Locate the cell with the specified text and output its (X, Y) center coordinate. 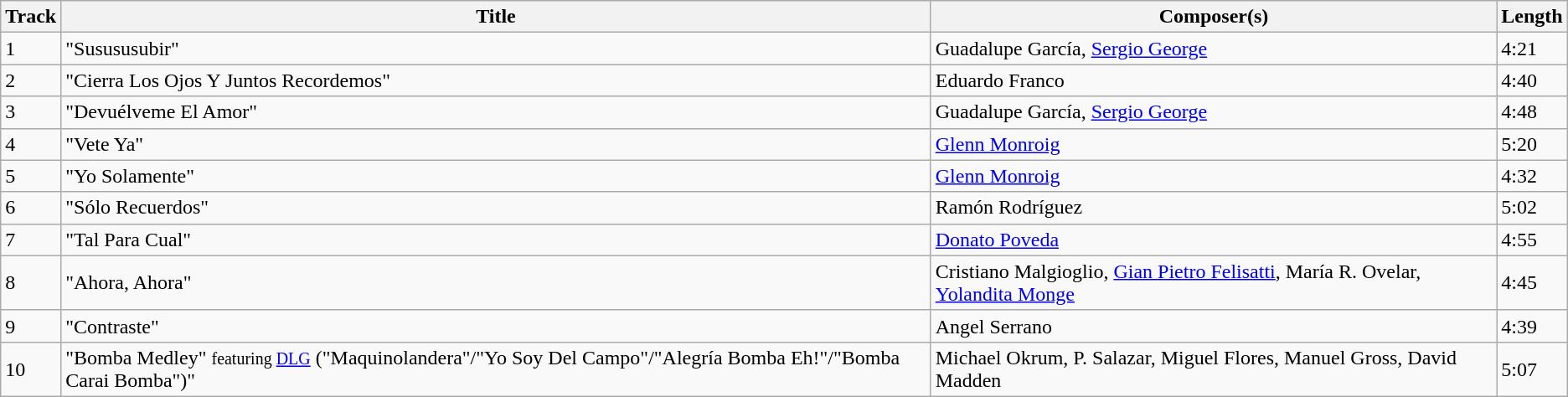
Length (1532, 17)
4 (31, 144)
10 (31, 369)
Michael Okrum, P. Salazar, Miguel Flores, Manuel Gross, David Madden (1214, 369)
4:45 (1532, 283)
5:02 (1532, 208)
5:07 (1532, 369)
4:48 (1532, 112)
"Sólo Recuerdos" (496, 208)
Donato Poveda (1214, 240)
4:40 (1532, 80)
Composer(s) (1214, 17)
Eduardo Franco (1214, 80)
Title (496, 17)
2 (31, 80)
3 (31, 112)
9 (31, 326)
4:39 (1532, 326)
"Devuélveme El Amor" (496, 112)
"Contraste" (496, 326)
"Ahora, Ahora" (496, 283)
Angel Serrano (1214, 326)
7 (31, 240)
Cristiano Malgioglio, Gian Pietro Felisatti, María R. Ovelar, Yolandita Monge (1214, 283)
5:20 (1532, 144)
5 (31, 176)
"Bomba Medley" featuring DLG ("Maquinolandera"/"Yo Soy Del Campo"/"Alegría Bomba Eh!"/"Bomba Carai Bomba")" (496, 369)
"Susususubir" (496, 49)
Track (31, 17)
"Cierra Los Ojos Y Juntos Recordemos" (496, 80)
6 (31, 208)
Ramón Rodríguez (1214, 208)
1 (31, 49)
"Yo Solamente" (496, 176)
4:55 (1532, 240)
8 (31, 283)
"Tal Para Cual" (496, 240)
4:21 (1532, 49)
4:32 (1532, 176)
"Vete Ya" (496, 144)
